Detect which cell encompasses the target text, then output its (x, y) center coordinate. 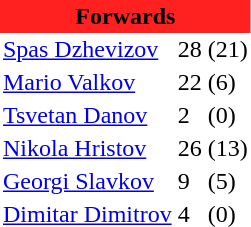
2 (190, 116)
Mario Valkov (88, 82)
9 (190, 182)
(13) (228, 148)
(21) (228, 50)
(5) (228, 182)
(6) (228, 82)
28 (190, 50)
Nikola Hristov (88, 148)
Tsvetan Danov (88, 116)
(0) (228, 116)
22 (190, 82)
Georgi Slavkov (88, 182)
Forwards (126, 16)
26 (190, 148)
Spas Dzhevizov (88, 50)
